Scan for the cell matching the given text and deliver its (x, y) coordinate at center. 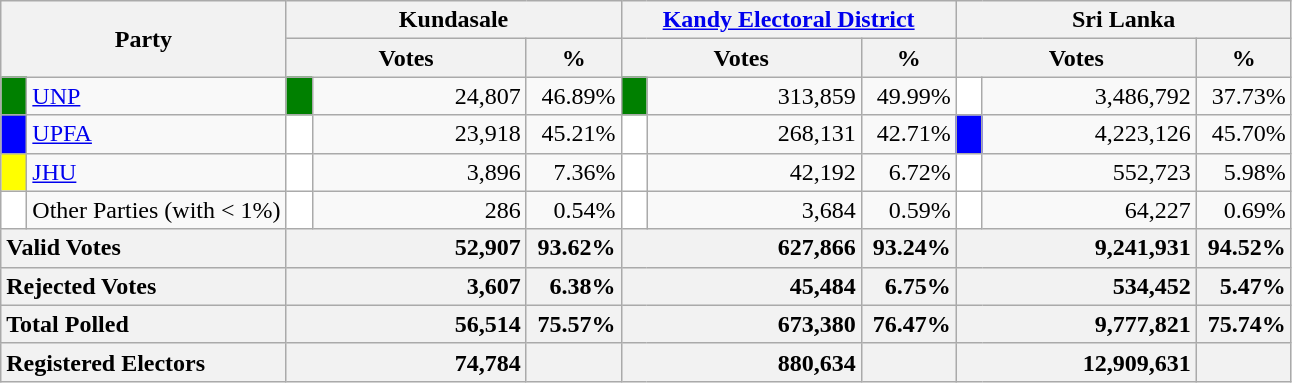
49.99% (908, 96)
9,777,821 (1076, 324)
64,227 (1089, 210)
Valid Votes (144, 248)
4,223,126 (1089, 134)
UPFA (156, 134)
6.75% (908, 286)
42,192 (754, 172)
627,866 (741, 248)
313,859 (754, 96)
Kundasale (454, 20)
75.74% (1244, 324)
45.21% (574, 134)
3,486,792 (1089, 96)
5.47% (1244, 286)
673,380 (741, 324)
45.70% (1244, 134)
42.71% (908, 134)
Sri Lanka (1124, 20)
Kandy Electoral District (788, 20)
534,452 (1076, 286)
Rejected Votes (144, 286)
9,241,931 (1076, 248)
45,484 (741, 286)
12,909,631 (1076, 362)
UNP (156, 96)
93.62% (574, 248)
93.24% (908, 248)
0.59% (908, 210)
23,918 (419, 134)
24,807 (419, 96)
5.98% (1244, 172)
0.54% (574, 210)
46.89% (574, 96)
56,514 (406, 324)
268,131 (754, 134)
37.73% (1244, 96)
JHU (156, 172)
75.57% (574, 324)
Registered Electors (144, 362)
880,634 (741, 362)
94.52% (1244, 248)
3,896 (419, 172)
76.47% (908, 324)
Total Polled (144, 324)
3,607 (406, 286)
3,684 (754, 210)
7.36% (574, 172)
Other Parties (with < 1%) (156, 210)
52,907 (406, 248)
0.69% (1244, 210)
552,723 (1089, 172)
74,784 (406, 362)
6.38% (574, 286)
Party (144, 39)
286 (419, 210)
6.72% (908, 172)
